Scan for the cell matching the given text and deliver its (x, y) coordinate at center. 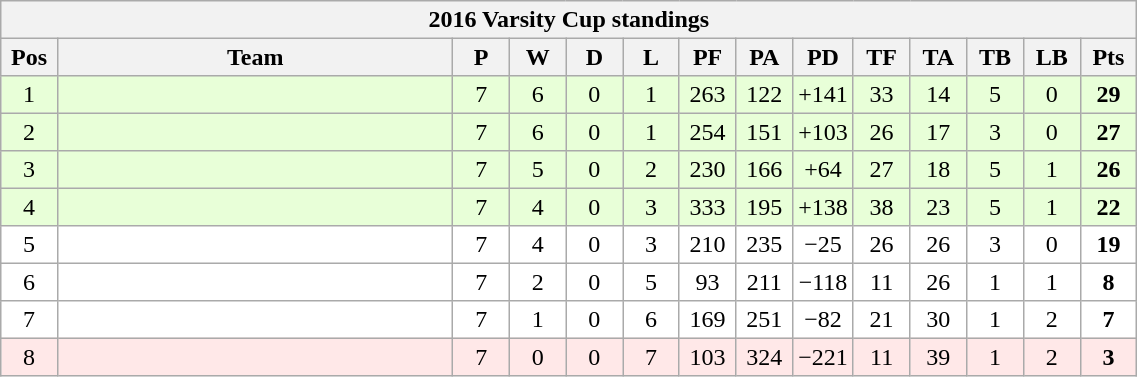
166 (764, 170)
33 (882, 94)
211 (764, 282)
29 (1108, 94)
254 (708, 132)
235 (764, 244)
P (482, 56)
−25 (824, 244)
+64 (824, 170)
LB (1052, 56)
Team (254, 56)
TB (996, 56)
39 (938, 356)
21 (882, 318)
−82 (824, 318)
38 (882, 206)
+141 (824, 94)
19 (1108, 244)
30 (938, 318)
122 (764, 94)
TA (938, 56)
L (652, 56)
2016 Varsity Cup standings (569, 20)
14 (938, 94)
−118 (824, 282)
103 (708, 356)
Pts (1108, 56)
23 (938, 206)
Pos (30, 56)
PA (764, 56)
324 (764, 356)
263 (708, 94)
+138 (824, 206)
+103 (824, 132)
18 (938, 170)
151 (764, 132)
W (538, 56)
230 (708, 170)
17 (938, 132)
195 (764, 206)
PD (824, 56)
PF (708, 56)
93 (708, 282)
333 (708, 206)
−221 (824, 356)
22 (1108, 206)
169 (708, 318)
D (594, 56)
TF (882, 56)
210 (708, 244)
251 (764, 318)
